Pinpoint the cell where the given text exists, returning its [X, Y] midpoint coordinate. 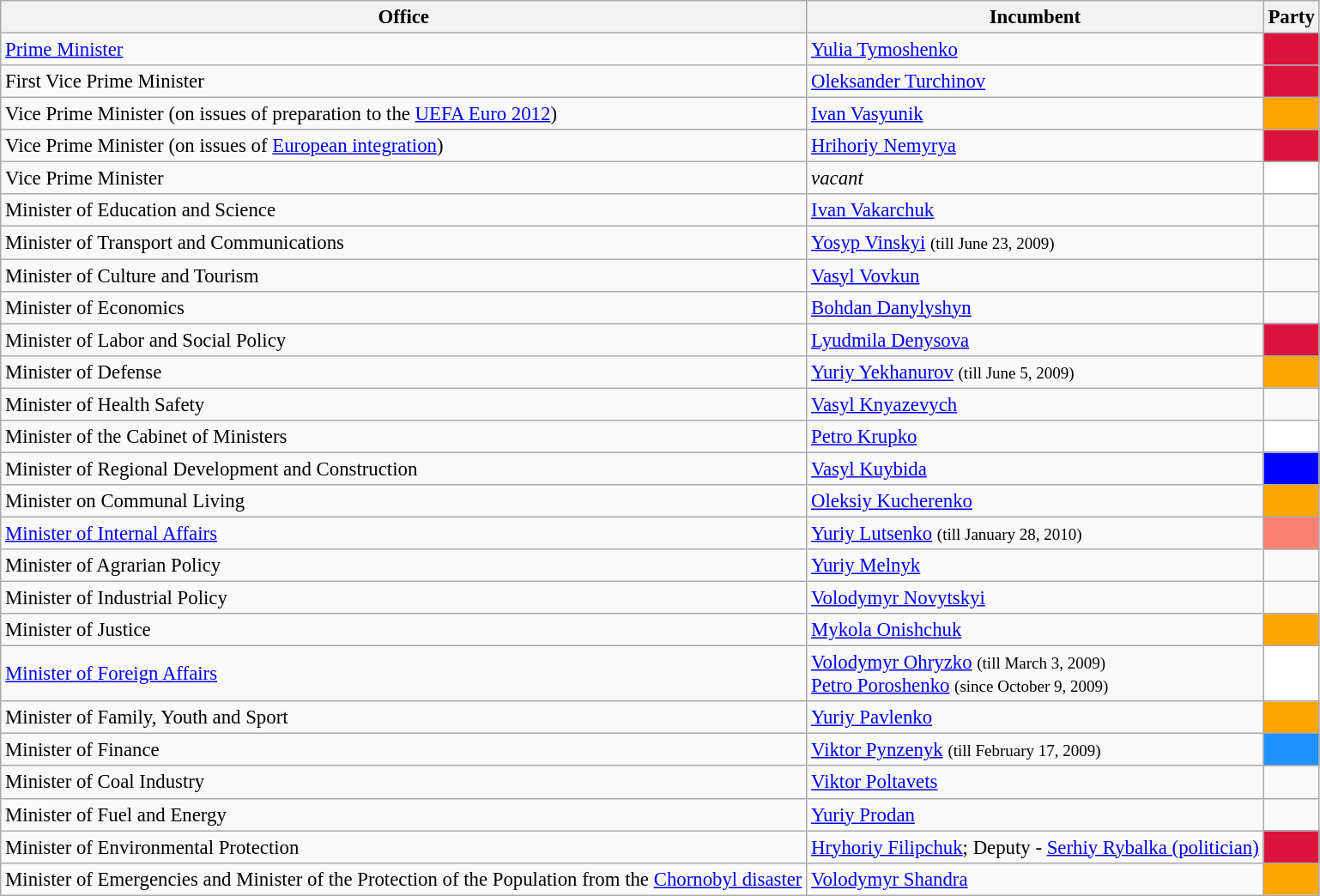
Petro Krupko [1035, 437]
Minister of Environmental Protection [403, 847]
Minister of Health Safety [403, 404]
Bohdan Danylyshyn [1035, 307]
Yuriy Yekhanurov (till June 5, 2009) [1035, 372]
Minister of Finance [403, 750]
Ivan Vakarchuk [1035, 210]
Yulia Tymoshenko [1035, 50]
Minister of Family, Youth and Sport [403, 717]
Minister of Economics [403, 307]
Vasyl Kuybida [1035, 469]
Volodymyr Shandra [1035, 879]
Lyudmila Denysova [1035, 340]
Vice Prime Minister [403, 179]
Mykola Onishchuk [1035, 630]
Minister of Regional Development and Construction [403, 469]
Minister of Agrarian Policy [403, 566]
Minister of the Cabinet of Ministers [403, 437]
Minister of Labor and Social Policy [403, 340]
Vasyl Knyazevych [1035, 404]
Vice Prime Minister (on issues of preparation to the UEFA Euro 2012) [403, 114]
Hrihoriy Nemyrya [1035, 146]
Vice Prime Minister (on issues of European integration) [403, 146]
Incumbent [1035, 17]
Ivan Vasyunik [1035, 114]
Office [403, 17]
Minister of Fuel and Energy [403, 814]
Yosyp Vinskyi (till June 23, 2009) [1035, 243]
Yuriy Melnyk [1035, 566]
Minister of Justice [403, 630]
Minister of Transport and Communications [403, 243]
Oleksander Turchinov [1035, 82]
Minister of Coal Industry [403, 783]
Minister of Emergencies and Minister of the Protection of the Population from the Chornobyl disaster [403, 879]
Minister of Industrial Policy [403, 598]
Viktor Pynzenyk (till February 17, 2009) [1035, 750]
Minister of Foreign Affairs [403, 675]
vacant [1035, 179]
Yuriy Pavlenko [1035, 717]
Party [1291, 17]
Minister on Communal Living [403, 501]
Minister of Culture and Tourism [403, 275]
Oleksiy Kucherenko [1035, 501]
Volodymyr Novytskyi [1035, 598]
Minister of Internal Affairs [403, 533]
Hryhoriy Filipchuk; Deputy - Serhiy Rybalka (politician) [1035, 847]
Volodymyr Ohryzko (till March 3, 2009)Petro Poroshenko (since October 9, 2009) [1035, 675]
Minister of Education and Science [403, 210]
Viktor Poltavets [1035, 783]
Minister of Defense [403, 372]
Yuriy Prodan [1035, 814]
Yuriy Lutsenko (till January 28, 2010) [1035, 533]
Vasyl Vovkun [1035, 275]
Prime Minister [403, 50]
First Vice Prime Minister [403, 82]
